Output the [X, Y] coordinate of the center of the cell containing the given text.  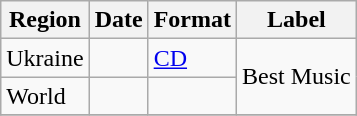
Label [297, 20]
Best Music [297, 77]
CD [192, 58]
Ukraine [45, 58]
Date [118, 20]
Region [45, 20]
Format [192, 20]
World [45, 96]
